Return the (X, Y) coordinate for the center point of the cell that contains the specified text.  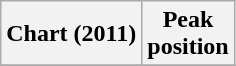
Chart (2011) (72, 34)
Peakposition (188, 34)
